Output the [X, Y] coordinate of the center of the cell containing the given text.  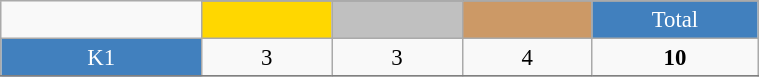
10 [674, 58]
4 [527, 58]
K1 [102, 58]
Total [674, 20]
